Return the [X, Y] coordinate for the center point of the cell that contains the specified text.  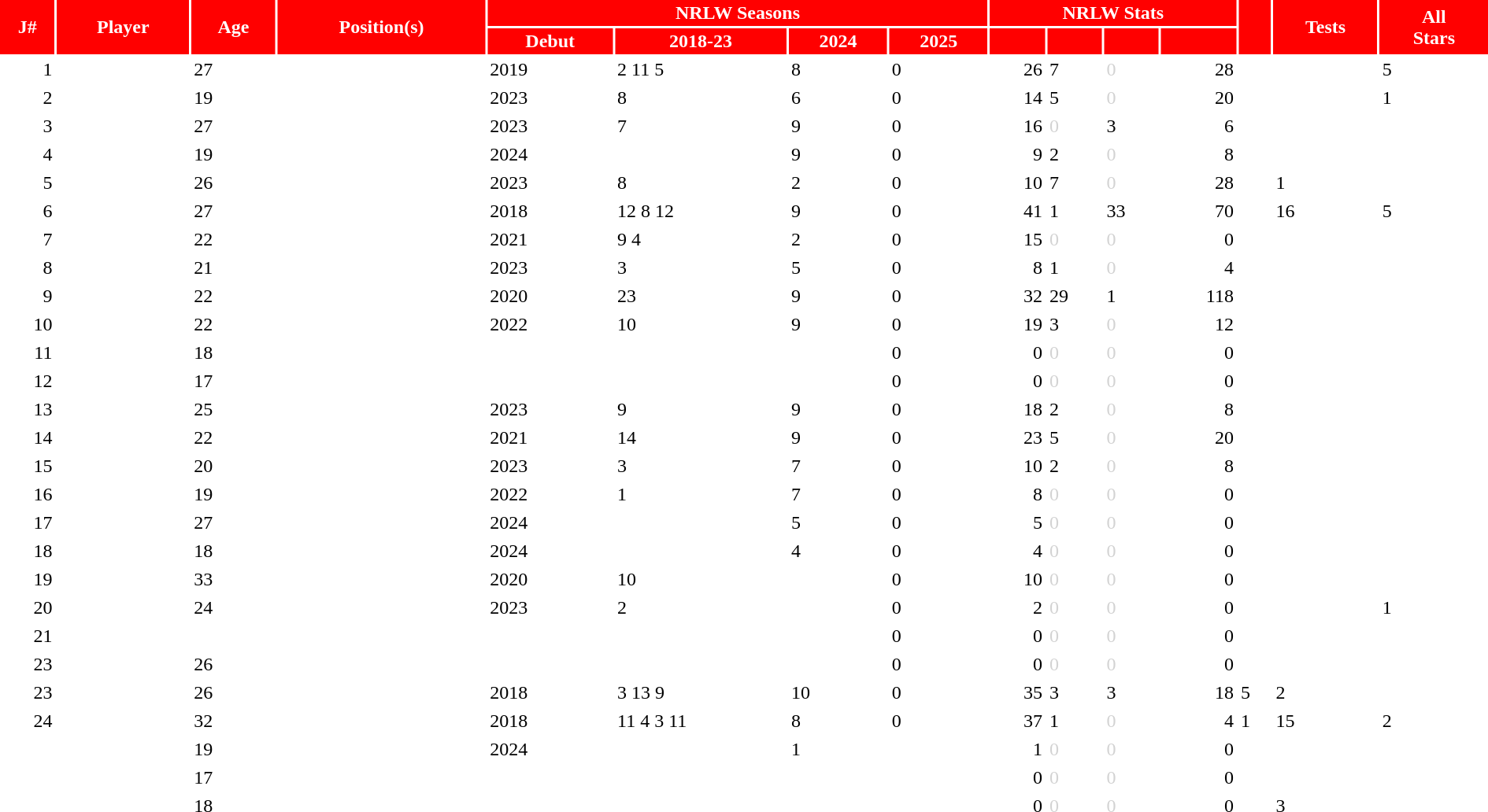
41 [1017, 211]
37 [1017, 721]
Tests [1326, 27]
29 [1074, 296]
Debut [550, 41]
25 [233, 409]
Position(s) [382, 27]
NRLW Seasons [737, 13]
NRLW Stats [1113, 13]
2 11 5 [701, 69]
3 13 9 [701, 692]
11 4 3 11 [701, 721]
2019 [550, 69]
12 8 12 [701, 211]
9 4 [701, 239]
35 [1017, 692]
2018-23 [701, 41]
J# [27, 27]
118 [1198, 296]
70 [1198, 211]
Age [233, 27]
All Stars [1434, 27]
Player [123, 27]
2025 [938, 41]
11 [27, 352]
13 [27, 409]
